From the cell containing the given text, extract its center point as (x, y) coordinate. 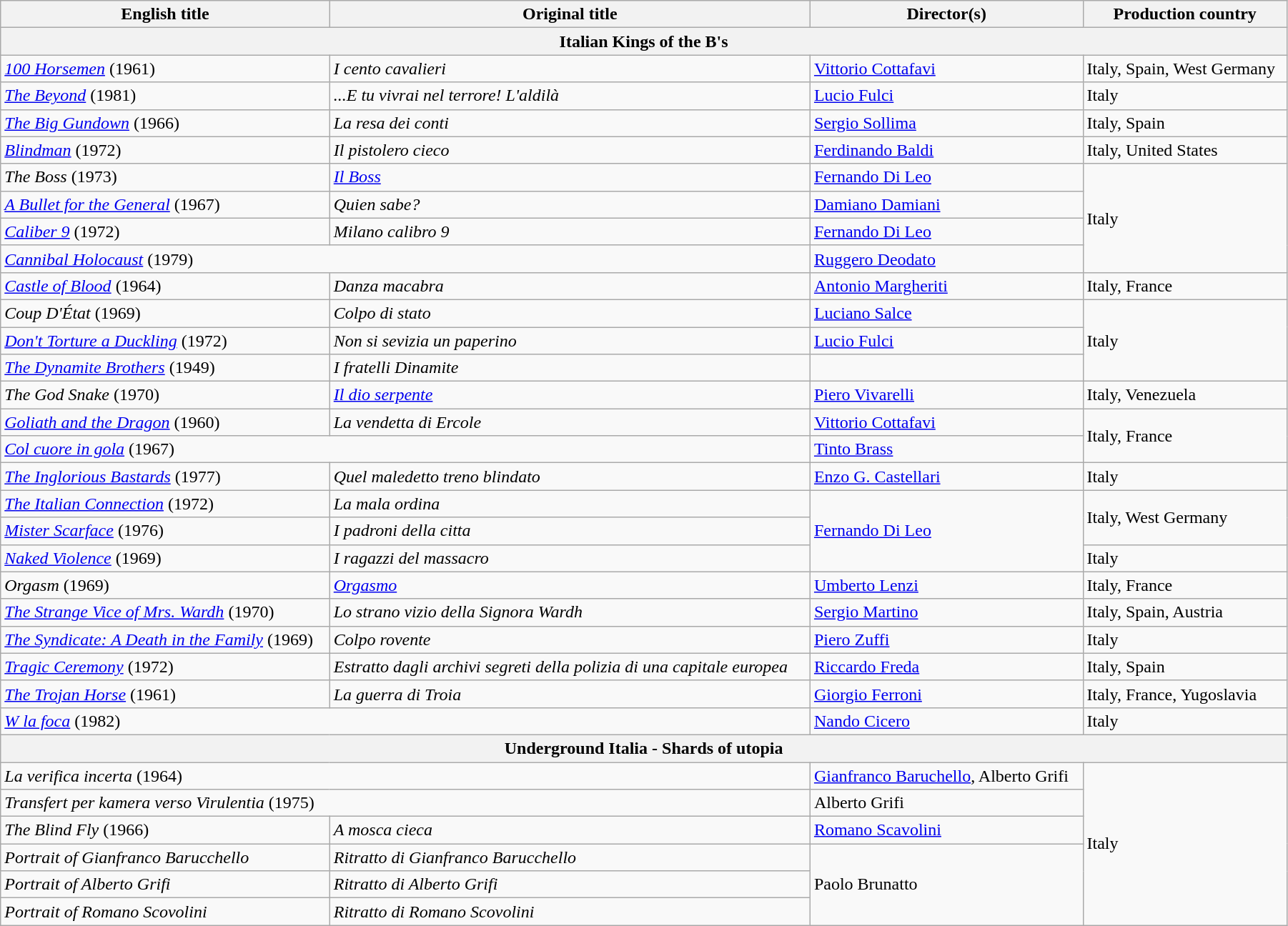
Coup D'État (1969) (165, 313)
...E tu vivrai nel terrore! L'aldilà (570, 96)
Italian Kings of the B's (644, 41)
La resa dei conti (570, 123)
Production country (1185, 14)
Danza macabra (570, 286)
Portrait of Gianfranco Barucchello (165, 857)
Mister Scarface (1976) (165, 531)
La mala ordina (570, 504)
Transfert per kamera verso Virulentia (1975) (406, 803)
The Beyond (1981) (165, 96)
Antonio Margheriti (946, 286)
Ritratto di Alberto Grifi (570, 885)
Don't Torture a Duckling (1972) (165, 341)
Estratto dagli archivi segreti della polizia di una capitale europea (570, 667)
A Bullet for the General (1967) (165, 204)
Tinto Brass (946, 449)
Gianfranco Baruchello, Alberto Grifi (946, 775)
Naked Violence (1969) (165, 558)
Ritratto di Gianfranco Barucchello (570, 857)
La verifica incerta (1964) (406, 775)
Italy, Venezuela (1185, 395)
The Big Gundown (1966) (165, 123)
Sergio Sollima (946, 123)
Castle of Blood (1964) (165, 286)
Giorgio Ferroni (946, 694)
Piero Vivarelli (946, 395)
Non si sevizia un paperino (570, 341)
La vendetta di Ercole (570, 422)
Enzo G. Castellari (946, 477)
Tragic Ceremony (1972) (165, 667)
A mosca cieca (570, 830)
I fratelli Dinamite (570, 368)
Ferdinando Baldi (946, 150)
The Strange Vice of Mrs. Wardh (1970) (165, 612)
Italy, Spain, West Germany (1185, 69)
The Inglorious Bastards (1977) (165, 477)
Romano Scavolini (946, 830)
I padroni della citta (570, 531)
Lo strano vizio della Signora Wardh (570, 612)
The Italian Connection (1972) (165, 504)
Caliber 9 (1972) (165, 231)
Damiano Damiani (946, 204)
Colpo rovente (570, 639)
Colpo di stato (570, 313)
Il Boss (570, 177)
Il dio serpente (570, 395)
Underground Italia - Shards of utopia (644, 748)
Director(s) (946, 14)
Ruggero Deodato (946, 259)
Original title (570, 14)
Blindman (1972) (165, 150)
Quien sabe? (570, 204)
W la foca (1982) (406, 721)
100 Horsemen (1961) (165, 69)
Nando Cicero (946, 721)
Quel maledetto treno blindato (570, 477)
Luciano Salce (946, 313)
I cento cavalieri (570, 69)
The Boss (1973) (165, 177)
La guerra di Troia (570, 694)
Sergio Martino (946, 612)
Ritratto di Romano Scovolini (570, 912)
Orgasmo (570, 585)
Italy, Spain, Austria (1185, 612)
Alberto Grifi (946, 803)
Italy, West Germany (1185, 517)
The Blind Fly (1966) (165, 830)
Goliath and the Dragon (1960) (165, 422)
The God Snake (1970) (165, 395)
The Trojan Horse (1961) (165, 694)
Col cuore in gola (1967) (406, 449)
Umberto Lenzi (946, 585)
Piero Zuffi (946, 639)
I ragazzi del massacro (570, 558)
Milano calibro 9 (570, 231)
English title (165, 14)
Portrait of Alberto Grifi (165, 885)
The Dynamite Brothers (1949) (165, 368)
Orgasm (1969) (165, 585)
The Syndicate: A Death in the Family (1969) (165, 639)
Il pistolero cieco (570, 150)
Cannibal Holocaust (1979) (406, 259)
Riccardo Freda (946, 667)
Italy, France, Yugoslavia (1185, 694)
Italy, United States (1185, 150)
Portrait of Romano Scovolini (165, 912)
Paolo Brunatto (946, 885)
